Return [x, y] of the center of cell containing provided text 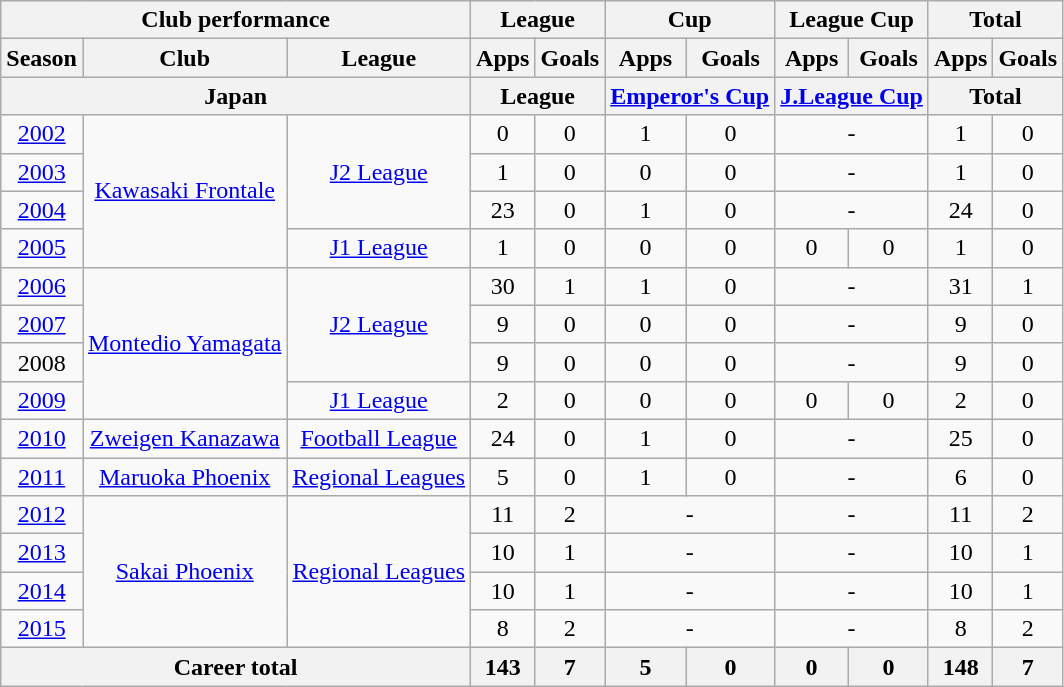
2014 [42, 591]
143 [503, 667]
Emperor's Cup [690, 96]
Career total [236, 667]
2012 [42, 515]
Montedio Yamagata [184, 343]
2008 [42, 362]
2015 [42, 629]
2009 [42, 400]
2004 [42, 210]
Sakai Phoenix [184, 572]
23 [503, 210]
Japan [236, 96]
Club performance [236, 20]
2013 [42, 553]
148 [960, 667]
Cup [690, 20]
25 [960, 438]
2002 [42, 134]
2006 [42, 286]
Season [42, 58]
30 [503, 286]
Zweigen Kanazawa [184, 438]
31 [960, 286]
6 [960, 477]
2007 [42, 324]
2005 [42, 248]
Maruoka Phoenix [184, 477]
Football League [379, 438]
League Cup [852, 20]
J.League Cup [852, 96]
Kawasaki Frontale [184, 191]
2003 [42, 172]
Club [184, 58]
2010 [42, 438]
2011 [42, 477]
